Provide the [X, Y] coordinate of the cell's center where the given text is located.  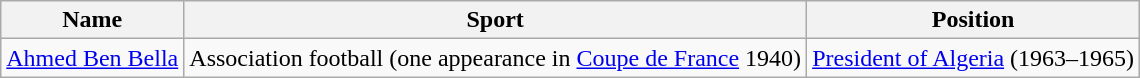
Sport [496, 20]
Position [974, 20]
Name [92, 20]
Ahmed Ben Bella [92, 58]
President of Algeria (1963–1965) [974, 58]
Association football (one appearance in Coupe de France 1940) [496, 58]
